Identify which cell holds the provided text, then report its (x, y) central coordinate. 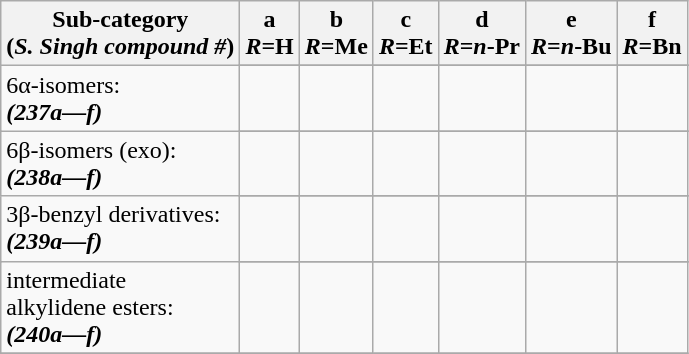
fR=Bn (652, 34)
intermediatealkylidene esters:(240a—f) (120, 307)
6α-isomers:(237a—f) (120, 98)
3β-benzyl derivatives:(239a—f) (120, 228)
cR=Et (406, 34)
eR=n-Bu (572, 34)
bR=Me (336, 34)
Sub-category(S. Singh compound #) (120, 34)
6β-isomers (exo):(238a—f) (120, 164)
aR=H (270, 34)
dR=n-Pr (482, 34)
